Output the [x, y] coordinate of the center of the cell containing the given text.  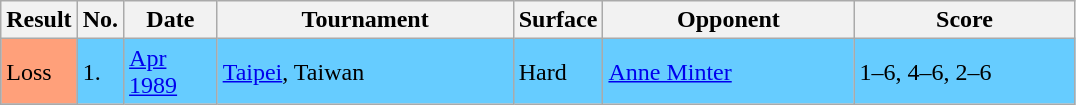
Tournament [365, 20]
Loss [39, 72]
Date [171, 20]
1. [100, 72]
1–6, 4–6, 2–6 [964, 72]
No. [100, 20]
Apr 1989 [171, 72]
Score [964, 20]
Opponent [728, 20]
Hard [558, 72]
Result [39, 20]
Taipei, Taiwan [365, 72]
Surface [558, 20]
Anne Minter [728, 72]
